Find where the given text appears and provide that cell's center as [x, y] coordinate. 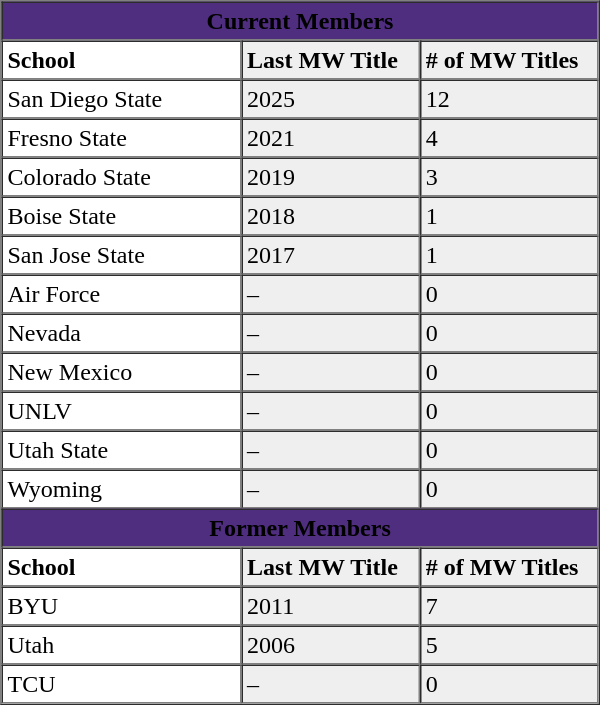
2018 [330, 216]
BYU [122, 606]
3 [510, 178]
New Mexico [122, 372]
5 [510, 646]
Boise State [122, 216]
2025 [330, 100]
Former Members [300, 528]
Utah [122, 646]
Colorado State [122, 178]
Current Members [300, 22]
2011 [330, 606]
UNLV [122, 412]
2006 [330, 646]
7 [510, 606]
Wyoming [122, 490]
San Jose State [122, 256]
4 [510, 138]
TCU [122, 684]
Fresno State [122, 138]
2021 [330, 138]
2017 [330, 256]
Utah State [122, 450]
Nevada [122, 334]
San Diego State [122, 100]
2019 [330, 178]
Air Force [122, 294]
12 [510, 100]
